Identify which cell holds the provided text, then report its [X, Y] central coordinate. 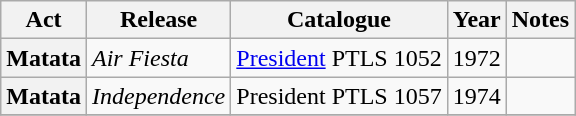
1972 [476, 58]
Independence [158, 96]
Year [476, 20]
Air Fiesta [158, 58]
Catalogue [339, 20]
Notes [540, 20]
Act [44, 20]
President PTLS 1052 [339, 58]
1974 [476, 96]
President PTLS 1057 [339, 96]
Release [158, 20]
